Capture the cell that displays the provided text and extract its (X, Y) central coordinate. 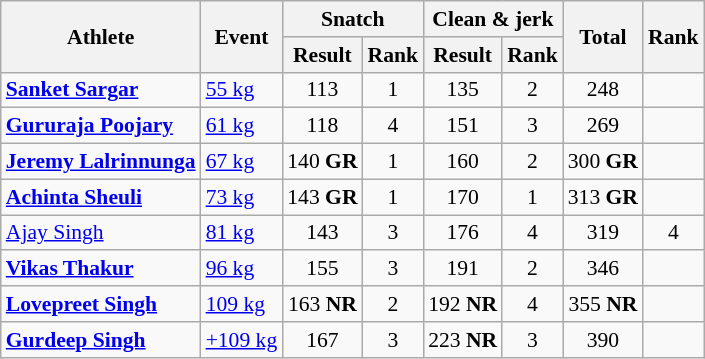
73 kg (242, 197)
Ajay Singh (101, 233)
143 GR (322, 197)
+109 kg (242, 340)
300 GR (603, 162)
109 kg (242, 304)
Achinta Sheuli (101, 197)
Lovepreet Singh (101, 304)
Sanket Sargar (101, 90)
Vikas Thakur (101, 269)
223 NR (462, 340)
176 (462, 233)
118 (322, 126)
96 kg (242, 269)
143 (322, 233)
Clean & jerk (493, 19)
160 (462, 162)
Gururaja Poojary (101, 126)
167 (322, 340)
170 (462, 197)
319 (603, 233)
191 (462, 269)
55 kg (242, 90)
81 kg (242, 233)
135 (462, 90)
155 (322, 269)
Snatch (352, 19)
Total (603, 36)
Athlete (101, 36)
Jeremy Lalrinnunga (101, 162)
248 (603, 90)
140 GR (322, 162)
67 kg (242, 162)
355 NR (603, 304)
163 NR (322, 304)
Event (242, 36)
313 GR (603, 197)
61 kg (242, 126)
269 (603, 126)
151 (462, 126)
390 (603, 340)
346 (603, 269)
113 (322, 90)
Gurdeep Singh (101, 340)
192 NR (462, 304)
